Detect which cell encompasses the target text, then output its (X, Y) center coordinate. 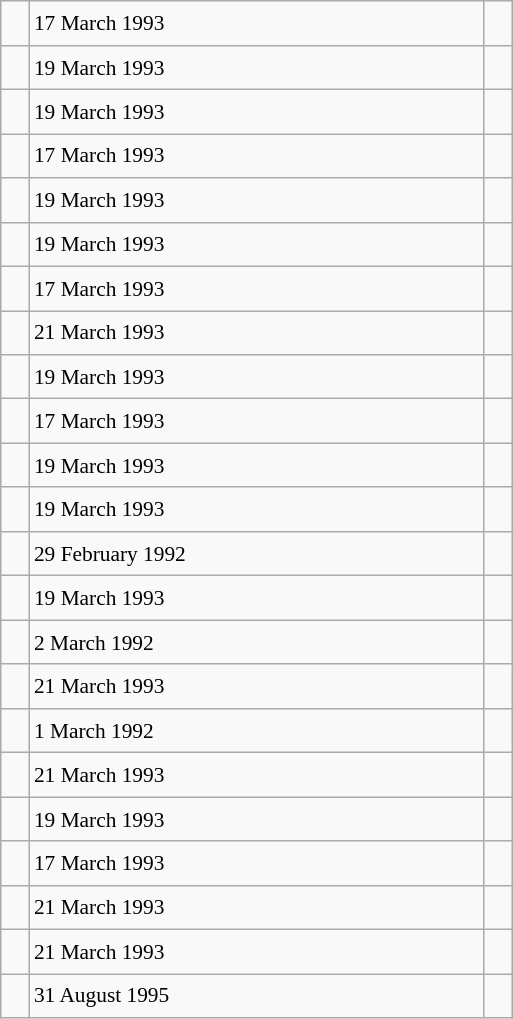
31 August 1995 (256, 996)
29 February 1992 (256, 554)
1 March 1992 (256, 730)
2 March 1992 (256, 642)
